For the text-containing cell, return its midpoint in (X, Y) coordinate format. 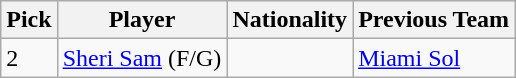
Previous Team (434, 20)
Sheri Sam (F/G) (142, 58)
Nationality (290, 20)
Player (142, 20)
Miami Sol (434, 58)
2 (29, 58)
Pick (29, 20)
